Extract the (x, y) coordinate from the center of the cell holding the provided text.  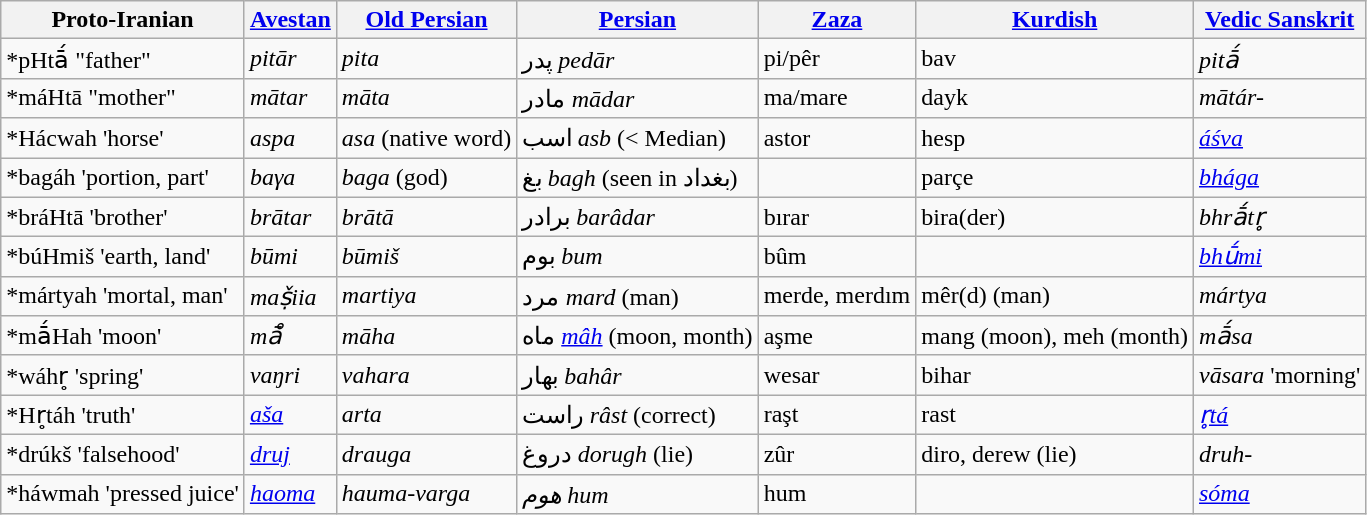
hum (837, 494)
bhū́mi (1279, 257)
pi/pêr (837, 59)
*mártyah 'mortal, man' (123, 296)
Kurdish (1055, 20)
Old Persian (426, 20)
مادر mādar (638, 98)
Proto-Iranian (123, 20)
mártya (1279, 296)
mā́sa (1279, 336)
haoma (290, 494)
arta (426, 415)
mêr(d) (man) (1055, 296)
bihar (1055, 375)
vaŋri (290, 375)
*drúkš 'falsehood' (123, 454)
būmi (290, 257)
bırar (837, 217)
بوم bum (638, 257)
hauma-varga (426, 494)
diro, derew (lie) (1055, 454)
دروغ dorugh (lie) (638, 454)
ماه mâh (moon, month) (638, 336)
پدر pedār (638, 59)
*Hr̥táh 'truth' (123, 415)
astor (837, 138)
druh- (1279, 454)
aşme (837, 336)
pitā́ (1279, 59)
sóma (1279, 494)
ma/mare (837, 98)
būmiš (426, 257)
mang (moon), meh (month) (1055, 336)
maṣ̌iia (290, 296)
vahara (426, 375)
بغ bagh (seen in بغداد) (638, 178)
druj (290, 454)
*Hácwah 'horse' (123, 138)
parçe (1055, 178)
bhága (1279, 178)
rast (1055, 415)
هوم hum (638, 494)
áśva (1279, 138)
aša (290, 415)
brātar (290, 217)
bûm (837, 257)
dayk (1055, 98)
Avestan (290, 20)
برادر barâdar (638, 217)
drauga (426, 454)
mā̊ (290, 336)
mātar (290, 98)
wesar (837, 375)
brātā (426, 217)
zûr (837, 454)
*máHtā "mother" (123, 98)
r̥tá (1279, 415)
vāsara 'morning' (1279, 375)
*háwmah 'pressed juice' (123, 494)
aspa (290, 138)
bav (1055, 59)
*pHtā́ "father" (123, 59)
*wáhr̥ 'spring' (123, 375)
māha (426, 336)
raşt (837, 415)
mātár- (1279, 98)
māta (426, 98)
asa (native word) (426, 138)
Persian (638, 20)
hesp (1055, 138)
*bagáh 'portion, part' (123, 178)
baga (god) (426, 178)
اسب asb (< Median) (638, 138)
Vedic Sanskrit (1279, 20)
بهار bahâr (638, 375)
مرد mard (man) (638, 296)
martiya (426, 296)
Zaza (837, 20)
pitār (290, 59)
pita (426, 59)
*búHmiš 'earth, land' (123, 257)
*mā́Hah 'moon' (123, 336)
merde, merdım (837, 296)
baγa (290, 178)
*bráHtā 'brother' (123, 217)
bira(der) (1055, 217)
bhrā́tr̥ (1279, 217)
راست râst (correct) (638, 415)
